Return (x, y) of the center of cell containing provided text 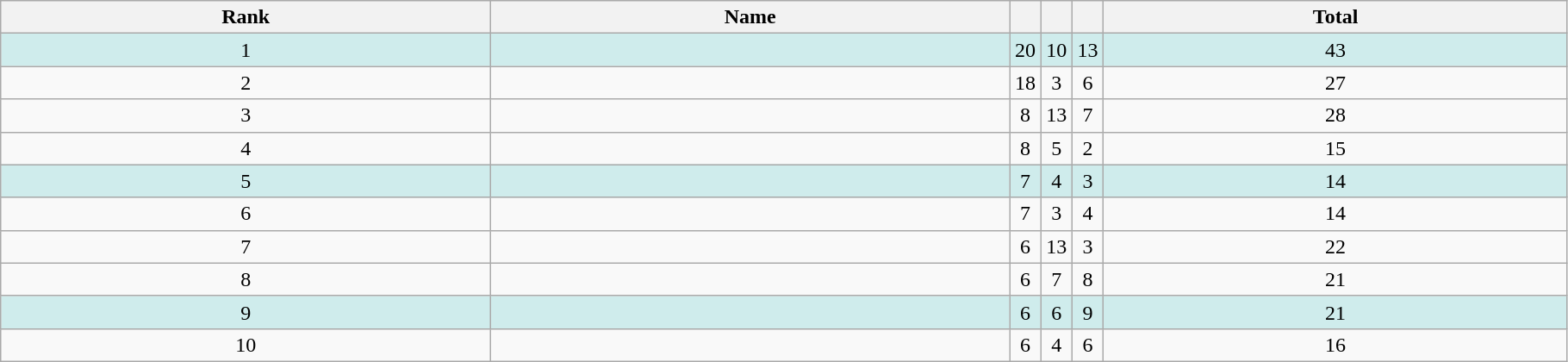
27 (1335, 83)
43 (1335, 50)
Rank (246, 17)
Total (1335, 17)
18 (1025, 83)
16 (1335, 345)
15 (1335, 148)
22 (1335, 247)
1 (246, 50)
Name (750, 17)
20 (1025, 50)
28 (1335, 115)
